From the cell containing the given text, extract its center point as (X, Y) coordinate. 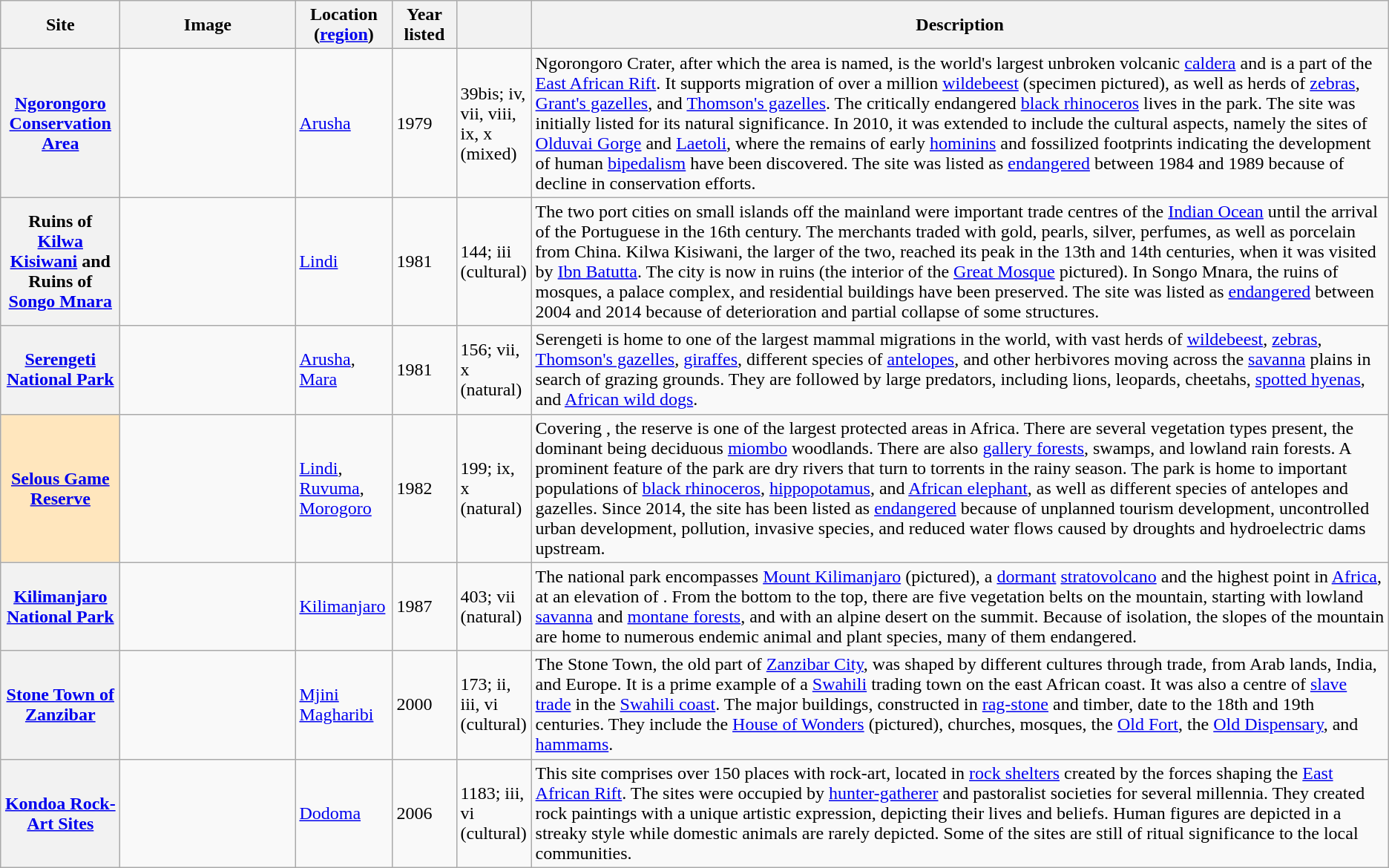
2000 (424, 705)
Kilimanjaro (344, 607)
Location (region) (344, 25)
Lindi, Ruvuma, Morogoro (344, 488)
Ruins of Kilwa Kisiwani and Ruins of Songo Mnara (61, 261)
173; ii, iii, vi (cultural) (494, 705)
Description (960, 25)
Arusha, Mara (344, 369)
199; ix, x (natural) (494, 488)
Lindi (344, 261)
Selous Game Reserve (61, 488)
1183; iii, vi (cultural) (494, 813)
Dodoma (344, 813)
Image (208, 25)
403; vii (natural) (494, 607)
Ngorongoro Conservation Area (61, 123)
1987 (424, 607)
Kondoa Rock-Art Sites (61, 813)
144; iii (cultural) (494, 261)
1982 (424, 488)
Serengeti National Park (61, 369)
39bis; iv, vii, viii, ix, x (mixed) (494, 123)
Kilimanjaro National Park (61, 607)
Site (61, 25)
Year listed (424, 25)
Arusha (344, 123)
156; vii, x (natural) (494, 369)
2006 (424, 813)
Stone Town of Zanzibar (61, 705)
Mjini Magharibi (344, 705)
1979 (424, 123)
